Find where the given text appears and provide that cell's center as [x, y] coordinate. 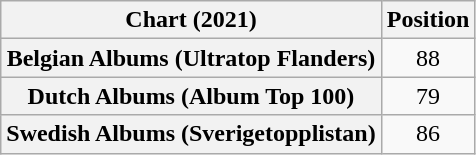
79 [428, 96]
Dutch Albums (Album Top 100) [191, 96]
86 [428, 134]
Belgian Albums (Ultratop Flanders) [191, 58]
88 [428, 58]
Swedish Albums (Sverigetopplistan) [191, 134]
Chart (2021) [191, 20]
Position [428, 20]
